From the cell containing the given text, extract its center point as (x, y) coordinate. 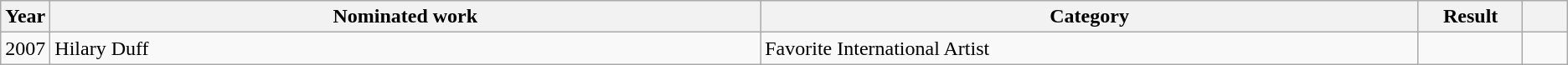
2007 (25, 48)
Favorite International Artist (1090, 48)
Category (1090, 17)
Result (1470, 17)
Nominated work (405, 17)
Year (25, 17)
Hilary Duff (405, 48)
